Return the (x, y) coordinate for the center point of the cell that contains the specified text.  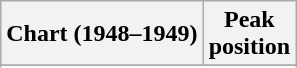
Chart (1948–1949) (102, 34)
Peak position (249, 34)
